From the cell containing the given text, extract its center point as [X, Y] coordinate. 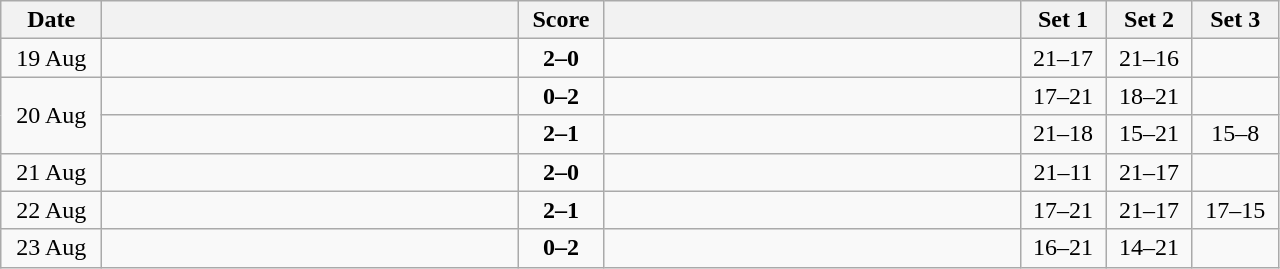
19 Aug [52, 58]
Score [561, 20]
20 Aug [52, 115]
14–21 [1149, 248]
Set 1 [1063, 20]
21–11 [1063, 172]
17–15 [1235, 210]
16–21 [1063, 248]
15–21 [1149, 134]
Set 2 [1149, 20]
18–21 [1149, 96]
Date [52, 20]
23 Aug [52, 248]
21–18 [1063, 134]
21–16 [1149, 58]
22 Aug [52, 210]
Set 3 [1235, 20]
15–8 [1235, 134]
21 Aug [52, 172]
